Pinpoint the cell where the given text exists, returning its [X, Y] midpoint coordinate. 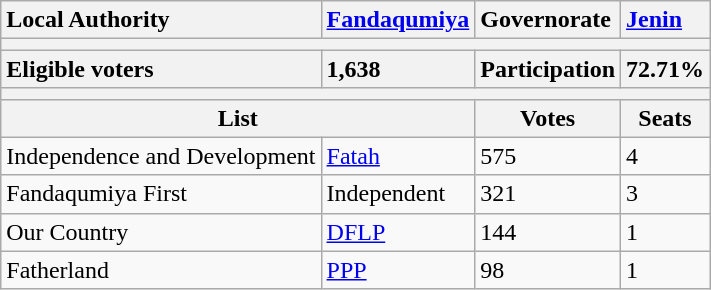
Participation [548, 69]
Our Country [161, 232]
Votes [548, 118]
321 [548, 194]
Independence and Development [161, 156]
PPP [398, 270]
Eligible voters [161, 69]
Seats [666, 118]
Independent [398, 194]
72.71% [666, 69]
DFLP [398, 232]
List [238, 118]
Fandaqumiya First [161, 194]
Governorate [548, 20]
Fatah [398, 156]
4 [666, 156]
3 [666, 194]
Jenin [666, 20]
Local Authority [161, 20]
575 [548, 156]
1,638 [398, 69]
Fandaqumiya [398, 20]
144 [548, 232]
98 [548, 270]
Fatherland [161, 270]
